Find where the given text appears and provide that cell's center as [x, y] coordinate. 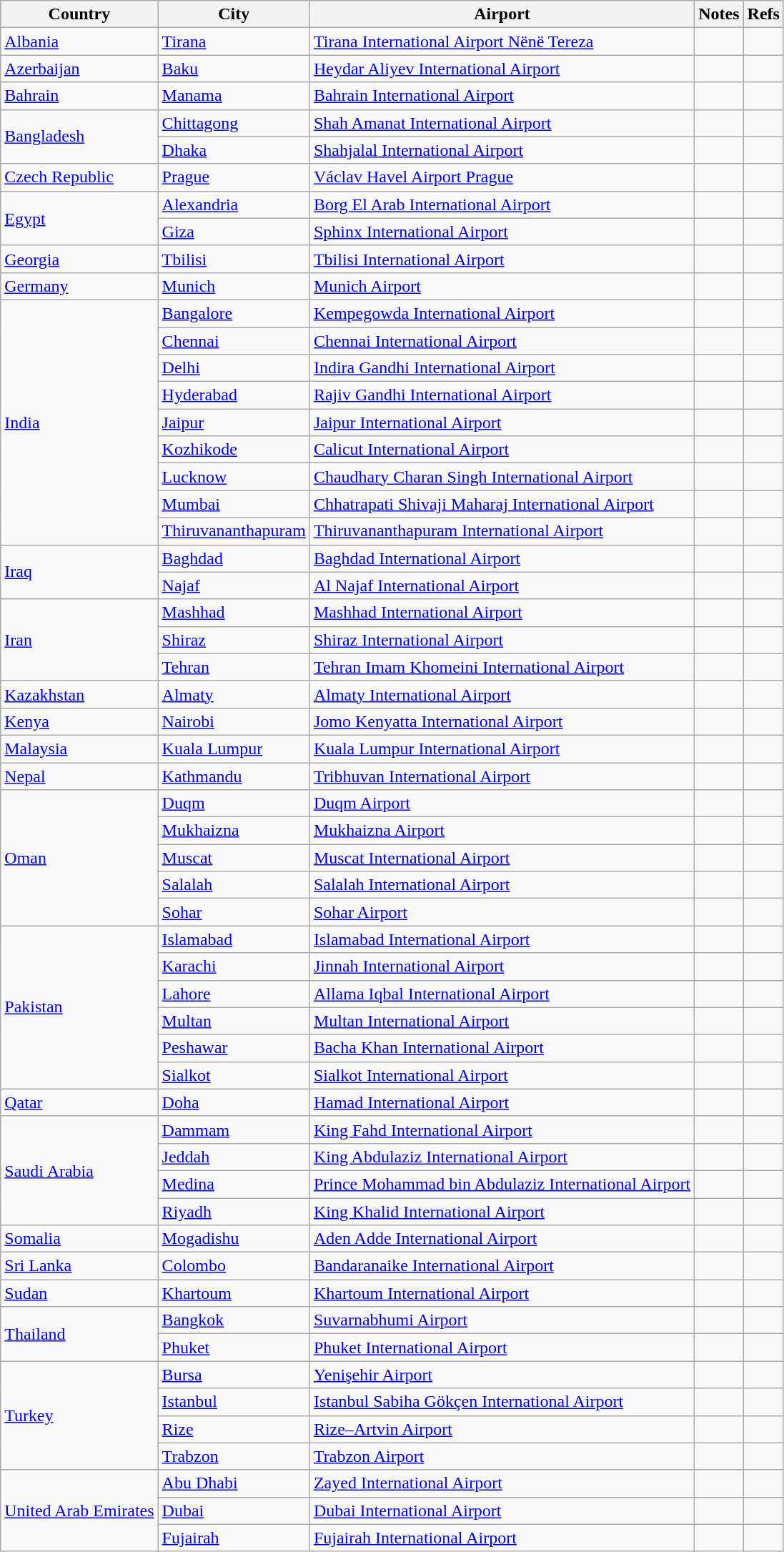
Shah Amanat International Airport [502, 123]
Shiraz International Airport [502, 640]
Bursa [234, 1375]
Bangladesh [79, 137]
Thiruvananthapuram International Airport [502, 531]
Fujairah [234, 1538]
Chennai [234, 341]
Thailand [79, 1334]
Turkey [79, 1415]
Kozhikode [234, 450]
India [79, 422]
Multan International Airport [502, 1021]
Sohar [234, 912]
Germany [79, 286]
Almaty [234, 694]
Hamad International Airport [502, 1102]
Tehran [234, 667]
Prague [234, 177]
Indira Gandhi International Airport [502, 368]
Shiraz [234, 640]
Peshawar [234, 1048]
Qatar [79, 1102]
Mumbai [234, 504]
Al Najaf International Airport [502, 585]
Prince Mohammad bin Abdulaziz International Airport [502, 1184]
Nairobi [234, 721]
Jinnah International Airport [502, 967]
Thiruvananthapuram [234, 531]
Kathmandu [234, 776]
Manama [234, 96]
Bahrain [79, 96]
Nepal [79, 776]
Dhaka [234, 150]
Tbilisi International Airport [502, 259]
Baku [234, 69]
Salalah International Airport [502, 885]
Chennai International Airport [502, 341]
Bangkok [234, 1320]
Sri Lanka [79, 1266]
Aden Adde International Airport [502, 1239]
Kazakhstan [79, 694]
Trabzon [234, 1456]
Phuket International Airport [502, 1348]
Rize–Artvin Airport [502, 1429]
Iran [79, 640]
Heydar Aliyev International Airport [502, 69]
Jaipur [234, 422]
Sialkot [234, 1075]
Malaysia [79, 748]
Khartoum [234, 1293]
Istanbul [234, 1402]
Islamabad [234, 939]
Karachi [234, 967]
Mukhaizna Airport [502, 831]
Bacha Khan International Airport [502, 1048]
Chhatrapati Shivaji Maharaj International Airport [502, 504]
Phuket [234, 1348]
Suvarnabhumi Airport [502, 1320]
Shahjalal International Airport [502, 150]
Hyderabad [234, 395]
Tirana [234, 41]
Riyadh [234, 1212]
Baghdad [234, 558]
Bangalore [234, 313]
Dammam [234, 1130]
Oman [79, 858]
Multan [234, 1021]
Sialkot International Airport [502, 1075]
Sohar Airport [502, 912]
Munich Airport [502, 286]
Rajiv Gandhi International Airport [502, 395]
Mashhad International Airport [502, 613]
Kuala Lumpur International Airport [502, 748]
Medina [234, 1184]
Sphinx International Airport [502, 232]
Baghdad International Airport [502, 558]
King Fahd International Airport [502, 1130]
Colombo [234, 1266]
Mogadishu [234, 1239]
Fujairah International Airport [502, 1538]
Mukhaizna [234, 831]
Czech Republic [79, 177]
Jomo Kenyatta International Airport [502, 721]
Istanbul Sabiha Gökçen International Airport [502, 1402]
Kempegowda International Airport [502, 313]
Duqm [234, 804]
Chaudhary Charan Singh International Airport [502, 477]
Abu Dhabi [234, 1483]
Chittagong [234, 123]
Doha [234, 1102]
Egypt [79, 218]
Duqm Airport [502, 804]
Dubai International Airport [502, 1511]
Mashhad [234, 613]
Refs [763, 14]
Iraq [79, 572]
Tbilisi [234, 259]
Bahrain International Airport [502, 96]
Václav Havel Airport Prague [502, 177]
Munich [234, 286]
Zayed International Airport [502, 1483]
King Abdulaziz International Airport [502, 1157]
City [234, 14]
Saudi Arabia [79, 1170]
Georgia [79, 259]
Almaty International Airport [502, 694]
Khartoum International Airport [502, 1293]
Pakistan [79, 1007]
Country [79, 14]
Lahore [234, 994]
Borg El Arab International Airport [502, 204]
Tehran Imam Khomeini International Airport [502, 667]
Azerbaijan [79, 69]
Sudan [79, 1293]
Calicut International Airport [502, 450]
Trabzon Airport [502, 1456]
Lucknow [234, 477]
King Khalid International Airport [502, 1212]
Najaf [234, 585]
Giza [234, 232]
Dubai [234, 1511]
Albania [79, 41]
Salalah [234, 885]
Kenya [79, 721]
Tirana International Airport Nënë Tereza [502, 41]
Islamabad International Airport [502, 939]
Delhi [234, 368]
Rize [234, 1429]
Tribhuvan International Airport [502, 776]
Muscat [234, 858]
Muscat International Airport [502, 858]
Bandaranaike International Airport [502, 1266]
Jaipur International Airport [502, 422]
United Arab Emirates [79, 1511]
Notes [719, 14]
Kuala Lumpur [234, 748]
Yenişehir Airport [502, 1375]
Somalia [79, 1239]
Airport [502, 14]
Allama Iqbal International Airport [502, 994]
Jeddah [234, 1157]
Alexandria [234, 204]
